Return the (X, Y) coordinate for the center point of the cell that contains the specified text.  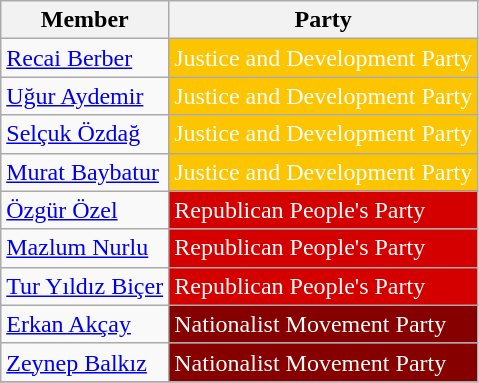
Özgür Özel (85, 210)
Selçuk Özdağ (85, 134)
Member (85, 20)
Erkan Akçay (85, 324)
Murat Baybatur (85, 172)
Mazlum Nurlu (85, 248)
Zeynep Balkız (85, 362)
Party (324, 20)
Recai Berber (85, 58)
Uğur Aydemir (85, 96)
Tur Yıldız Biçer (85, 286)
